Return the (x, y) coordinate for the center point of the cell that contains the specified text.  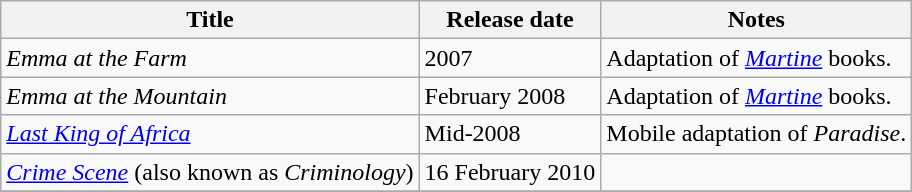
February 2008 (510, 96)
Notes (756, 20)
16 February 2010 (510, 172)
Release date (510, 20)
Emma at the Mountain (210, 96)
Last King of Africa (210, 134)
Crime Scene (also known as Criminology) (210, 172)
Emma at the Farm (210, 58)
Mobile adaptation of Paradise. (756, 134)
Mid-2008 (510, 134)
Title (210, 20)
2007 (510, 58)
